Extract the (x, y) coordinate from the center of the cell holding the provided text.  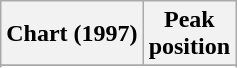
Chart (1997) (72, 34)
Peakposition (189, 34)
